Identify which cell holds the provided text, then report its (x, y) central coordinate. 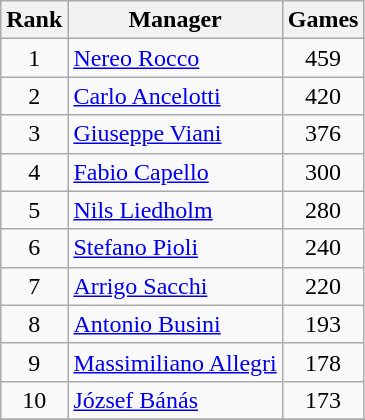
3 (34, 134)
Nereo Rocco (175, 58)
Arrigo Sacchi (175, 286)
178 (323, 362)
420 (323, 96)
240 (323, 248)
Massimiliano Allegri (175, 362)
1 (34, 58)
2 (34, 96)
7 (34, 286)
Manager (175, 20)
6 (34, 248)
9 (34, 362)
376 (323, 134)
280 (323, 210)
193 (323, 324)
300 (323, 172)
8 (34, 324)
Nils Liedholm (175, 210)
Rank (34, 20)
Carlo Ancelotti (175, 96)
10 (34, 400)
5 (34, 210)
Giuseppe Viani (175, 134)
459 (323, 58)
4 (34, 172)
Fabio Capello (175, 172)
Stefano Pioli (175, 248)
173 (323, 400)
Antonio Busini (175, 324)
Games (323, 20)
220 (323, 286)
József Bánás (175, 400)
